Output the [X, Y] coordinate of the center of the cell containing the given text.  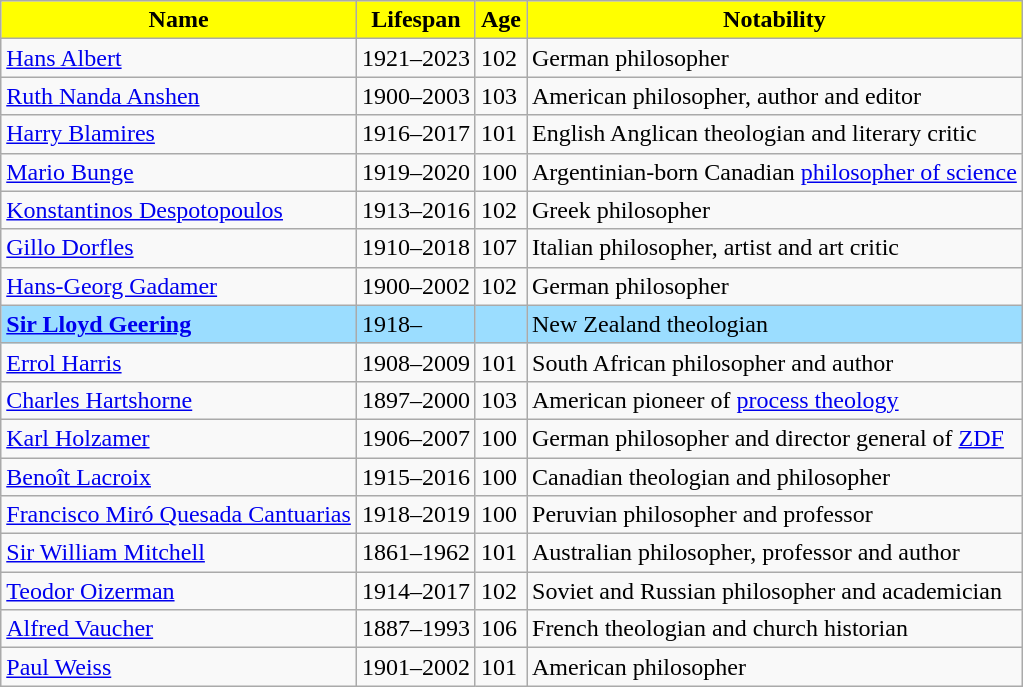
German philosopher and director general of ZDF [774, 438]
Benoît Lacroix [179, 477]
Errol Harris [179, 362]
Gillo Dorfles [179, 248]
Charles Hartshorne [179, 400]
1897–2000 [416, 400]
American philosopher, author and editor [774, 96]
Soviet and Russian philosopher and academician [774, 591]
English Anglican theologian and literary critic [774, 134]
1887–1993 [416, 629]
Harry Blamires [179, 134]
1921–2023 [416, 58]
1908–2009 [416, 362]
Francisco Miró Quesada Cantuarias [179, 515]
Notability [774, 20]
French theologian and church historian [774, 629]
1919–2020 [416, 172]
Paul Weiss [179, 667]
1915–2016 [416, 477]
1900–2002 [416, 286]
1861–1962 [416, 553]
1918– [416, 324]
Sir Lloyd Geering [179, 324]
Karl Holzamer [179, 438]
Lifespan [416, 20]
Age [500, 20]
Ruth Nanda Anshen [179, 96]
Teodor Oizerman [179, 591]
American philosopher [774, 667]
Peruvian philosopher and professor [774, 515]
Hans-Georg Gadamer [179, 286]
Australian philosopher, professor and author [774, 553]
Konstantinos Despotopoulos [179, 210]
South African philosopher and author [774, 362]
New Zealand theologian [774, 324]
1914–2017 [416, 591]
Mario Bunge [179, 172]
1910–2018 [416, 248]
Italian philosopher, artist and art critic [774, 248]
107 [500, 248]
Alfred Vaucher [179, 629]
1900–2003 [416, 96]
1906–2007 [416, 438]
Name [179, 20]
Canadian theologian and philosopher [774, 477]
Sir William Mitchell [179, 553]
1913–2016 [416, 210]
Argentinian-born Canadian philosopher of science [774, 172]
Greek philosopher [774, 210]
1918–2019 [416, 515]
American pioneer of process theology [774, 400]
1916–2017 [416, 134]
1901–2002 [416, 667]
Hans Albert [179, 58]
106 [500, 629]
